Output the (x, y) coordinate of the center of the cell containing the given text.  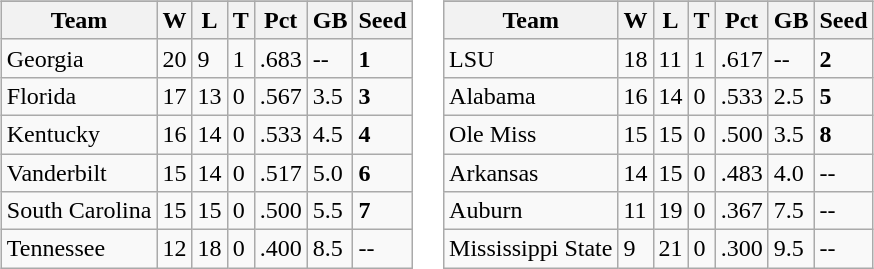
Alabama (531, 96)
17 (174, 96)
5.5 (330, 211)
8.5 (330, 249)
13 (210, 96)
Mississippi State (531, 249)
4.0 (791, 173)
4.5 (330, 134)
.483 (742, 173)
8 (844, 134)
20 (174, 58)
9.5 (791, 249)
.400 (280, 249)
7 (382, 211)
.683 (280, 58)
Auburn (531, 211)
Ole Miss (531, 134)
.517 (280, 173)
Vanderbilt (79, 173)
6 (382, 173)
7.5 (791, 211)
South Carolina (79, 211)
.617 (742, 58)
12 (174, 249)
Arkansas (531, 173)
Kentucky (79, 134)
.367 (742, 211)
4 (382, 134)
19 (670, 211)
5 (844, 96)
.567 (280, 96)
Tennessee (79, 249)
2 (844, 58)
Florida (79, 96)
Georgia (79, 58)
5.0 (330, 173)
21 (670, 249)
LSU (531, 58)
3 (382, 96)
.300 (742, 249)
2.5 (791, 96)
